Output the [x, y] coordinate of the center of the cell containing the given text.  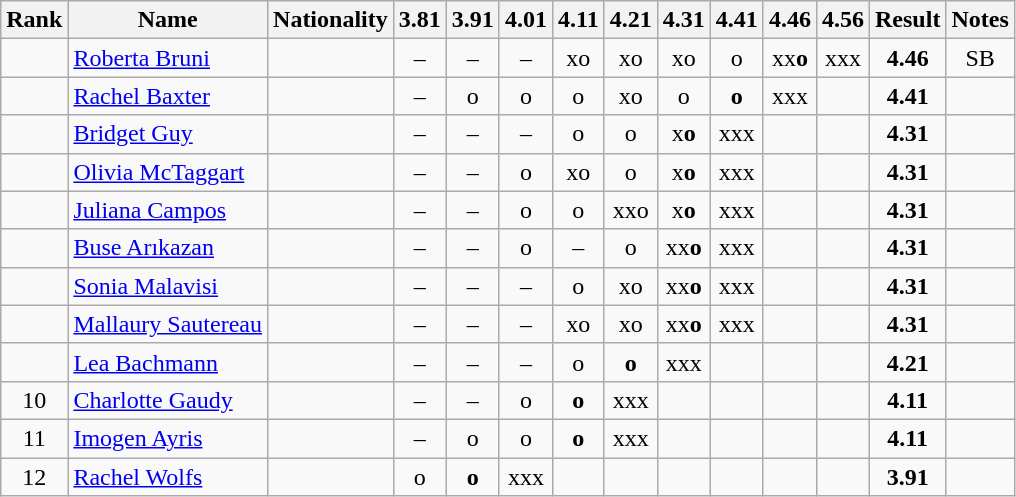
Notes [980, 20]
Buse Arıkazan [168, 248]
Roberta Bruni [168, 58]
Olivia McTaggart [168, 172]
Lea Bachmann [168, 362]
Imogen Ayris [168, 438]
Rachel Baxter [168, 96]
Result [908, 20]
3.81 [420, 20]
Nationality [331, 20]
4.56 [842, 20]
10 [34, 400]
Mallaury Sautereau [168, 324]
Name [168, 20]
4.01 [526, 20]
Juliana Campos [168, 210]
Charlotte Gaudy [168, 400]
Rank [34, 20]
Rachel Wolfs [168, 477]
12 [34, 477]
SB [980, 58]
Bridget Guy [168, 134]
11 [34, 438]
Sonia Malavisi [168, 286]
